Detect which cell encompasses the target text, then output its [x, y] center coordinate. 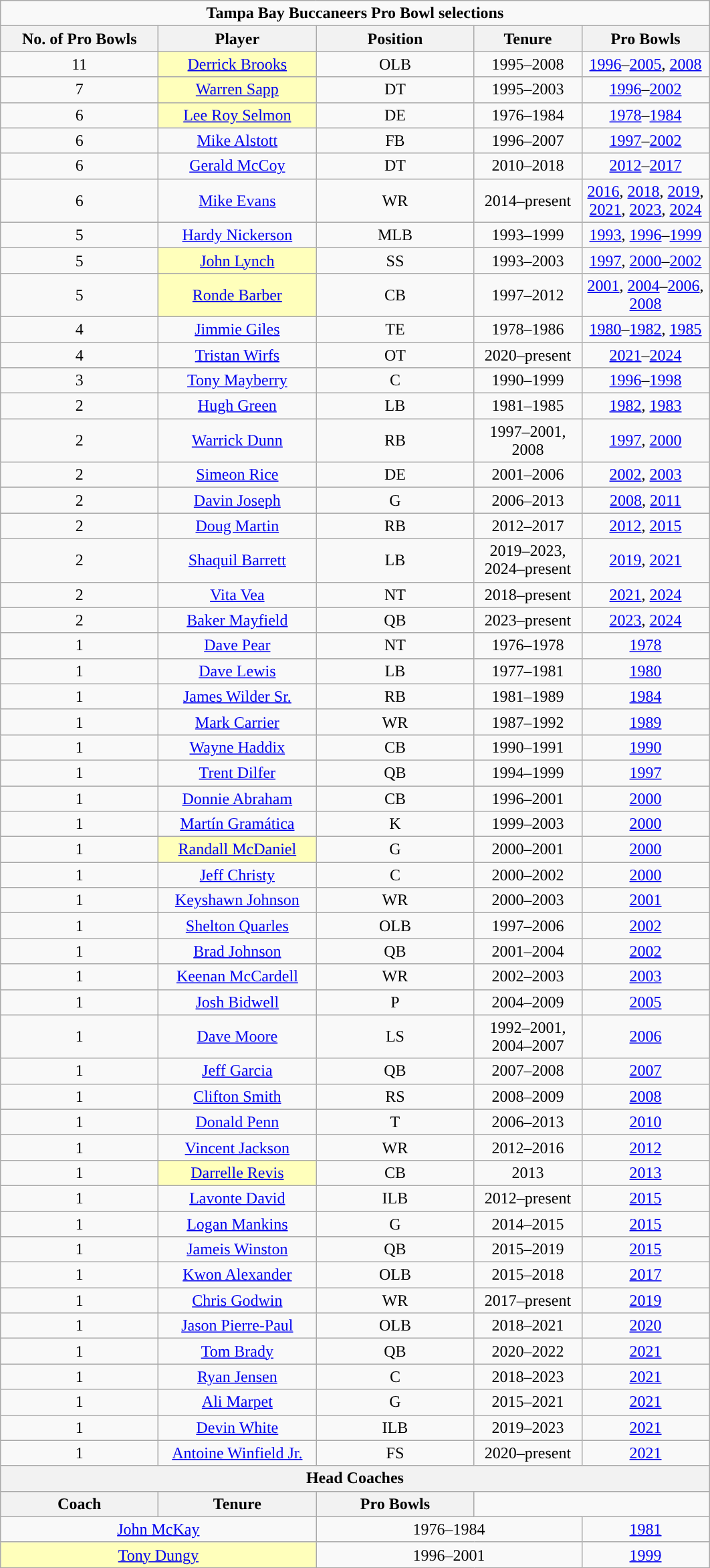
2000–2001 [528, 850]
1997, 2000 [646, 440]
1990 [646, 747]
LS [395, 1037]
Ryan Jensen [237, 1377]
Dave Pear [237, 646]
Vita Vea [237, 595]
Shelton Quarles [237, 926]
Shaquil Barrett [237, 561]
Logan Mankins [237, 1223]
2018–2023 [528, 1377]
2012–present [528, 1198]
2021, 2024 [646, 595]
2017 [646, 1275]
2000–2002 [528, 875]
2010 [646, 1122]
2007–2008 [528, 1071]
OT [395, 355]
2023–present [528, 620]
2018–present [528, 595]
2002–2003 [528, 977]
Jeff Garcia [237, 1071]
2012 [646, 1147]
1994–1999 [528, 773]
John McKay [158, 1529]
Darrelle Revis [237, 1173]
Davin Joseph [237, 500]
Josh Bidwell [237, 1002]
1996–2007 [528, 140]
2001, 2004–2006, 2008 [646, 294]
Antoine Winfield Jr. [237, 1453]
1982, 1983 [646, 406]
Keyshawn Johnson [237, 900]
P [395, 1002]
2017–present [528, 1300]
Position [395, 39]
2003 [646, 977]
3 [80, 381]
2014–2015 [528, 1223]
1993, 1996–1999 [646, 235]
1980–1982, 1985 [646, 329]
1997, 2000–2002 [646, 260]
2010–2018 [528, 166]
1996–2005, 2008 [646, 64]
Brad Johnson [237, 951]
Dave Lewis [237, 671]
Tampa Bay Buccaneers Pro Bowl selections [355, 13]
1990–1991 [528, 747]
2012–2016 [528, 1147]
1993–1999 [528, 235]
11 [80, 64]
1997–2002 [646, 140]
Trent Dilfer [237, 773]
2015–2021 [528, 1402]
2005 [646, 1002]
1978–1984 [646, 115]
TE [395, 329]
Head Coaches [355, 1478]
1981–1989 [528, 696]
Vincent Jackson [237, 1147]
1984 [646, 696]
2008–2009 [528, 1096]
1980 [646, 671]
2015–2019 [528, 1250]
FS [395, 1453]
2021–2024 [646, 355]
1976–1978 [528, 646]
2001–2004 [528, 951]
1978–1986 [528, 329]
1999–2003 [528, 824]
Chris Godwin [237, 1300]
Devin White [237, 1428]
Ali Marpet [237, 1402]
Tony Dungy [158, 1555]
1997 [646, 773]
James Wilder Sr. [237, 696]
Clifton Smith [237, 1096]
John Lynch [237, 260]
Tom Brady [237, 1351]
K [395, 824]
2001–2006 [528, 475]
T [395, 1122]
Tony Mayberry [237, 381]
2000–2003 [528, 900]
Lavonte David [237, 1198]
2019–2023,2024–present [528, 561]
2019 [646, 1300]
2023, 2024 [646, 620]
1981 [646, 1529]
2019, 2021 [646, 561]
2016, 2018, 2019, 2021, 2023, 2024 [646, 201]
Ronde Barber [237, 294]
2004–2009 [528, 1002]
2001 [646, 900]
1993–2003 [528, 260]
2008, 2011 [646, 500]
1978 [646, 646]
Lee Roy Selmon [237, 115]
Martín Gramática [237, 824]
1997–2012 [528, 294]
Mike Evans [237, 201]
Mike Alstott [237, 140]
2019–2023 [528, 1428]
1987–1992 [528, 722]
1990–1999 [528, 381]
1997–2006 [528, 926]
MLB [395, 235]
Derrick Brooks [237, 64]
Doug Martin [237, 526]
Baker Mayfield [237, 620]
2006 [646, 1037]
7 [80, 90]
2008 [646, 1096]
Simeon Rice [237, 475]
Tristan Wirfs [237, 355]
Jeff Christy [237, 875]
Hugh Green [237, 406]
1989 [646, 722]
Jimmie Giles [237, 329]
Gerald McCoy [237, 166]
Player [237, 39]
1992–2001,2004–2007 [528, 1037]
Hardy Nickerson [237, 235]
1996–2002 [646, 90]
2018–2021 [528, 1326]
Warrick Dunn [237, 440]
Donald Penn [237, 1122]
1999 [646, 1555]
2007 [646, 1071]
1997–2001, 2008 [528, 440]
2020 [646, 1326]
2014–present [528, 201]
1995–2008 [528, 64]
Wayne Haddix [237, 747]
Donnie Abraham [237, 798]
1995–2003 [528, 90]
Warren Sapp [237, 90]
Jason Pierre-Paul [237, 1326]
SS [395, 260]
No. of Pro Bowls [80, 39]
1981–1985 [528, 406]
2012, 2015 [646, 526]
2002, 2003 [646, 475]
Mark Carrier [237, 722]
1977–1981 [528, 671]
2020–2022 [528, 1351]
Kwon Alexander [237, 1275]
Coach [80, 1504]
1996–1998 [646, 381]
Randall McDaniel [237, 850]
Keenan McCardell [237, 977]
Dave Moore [237, 1037]
Jameis Winston [237, 1250]
2015–2018 [528, 1275]
RS [395, 1096]
FB [395, 140]
